Return [X, Y] of the center of cell containing provided text 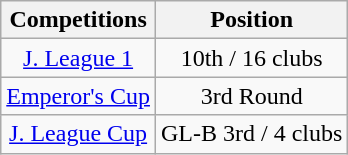
10th / 16 clubs [251, 58]
GL-B 3rd / 4 clubs [251, 134]
Competitions [78, 20]
Emperor's Cup [78, 96]
3rd Round [251, 96]
J. League Cup [78, 134]
J. League 1 [78, 58]
Position [251, 20]
